Return (x, y) of the center of cell containing provided text 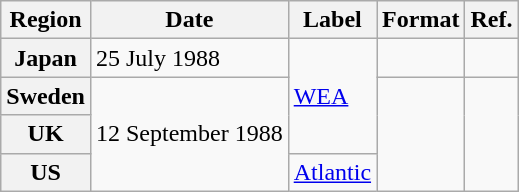
Format (421, 20)
Date (189, 20)
Atlantic (332, 172)
Label (332, 20)
US (46, 172)
UK (46, 134)
Region (46, 20)
WEA (332, 96)
Japan (46, 58)
25 July 1988 (189, 58)
12 September 1988 (189, 134)
Sweden (46, 96)
Ref. (492, 20)
